Scan for the cell matching the given text and deliver its [X, Y] coordinate at center. 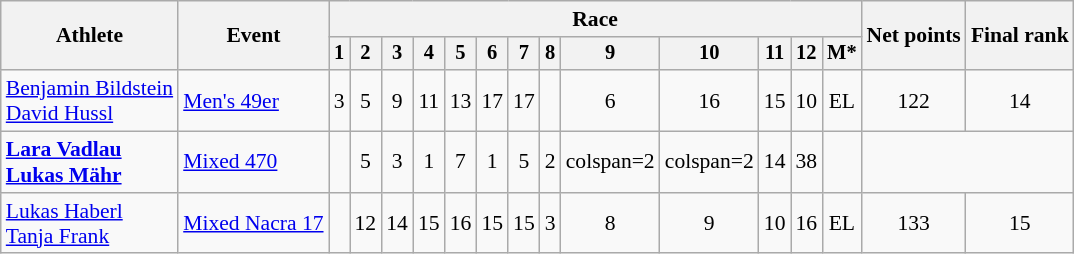
Race [596, 19]
Mixed 470 [253, 162]
Athlete [90, 36]
4 [429, 54]
Mixed Nacra 17 [253, 224]
Event [253, 36]
Lara VadlauLukas Mähr [90, 162]
Final rank [1020, 36]
38 [806, 162]
M* [842, 54]
Lukas HaberlTanja Frank [90, 224]
122 [914, 100]
Benjamin BildsteinDavid Hussl [90, 100]
Net points [914, 36]
133 [914, 224]
13 [461, 100]
Men's 49er [253, 100]
